Find where the given text appears and provide that cell's center as [x, y] coordinate. 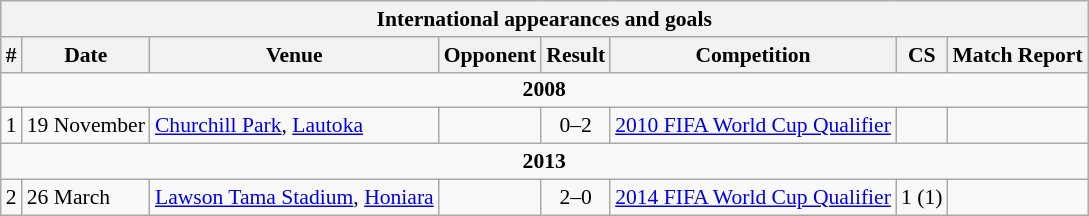
2013 [544, 162]
# [12, 55]
Match Report [1017, 55]
19 November [86, 126]
CS [922, 55]
International appearances and goals [544, 19]
Lawson Tama Stadium, Honiara [294, 197]
26 March [86, 197]
Date [86, 55]
Venue [294, 55]
Competition [753, 55]
1 [12, 126]
1 (1) [922, 197]
Churchill Park, Lautoka [294, 126]
0–2 [576, 126]
2008 [544, 90]
Opponent [490, 55]
2 [12, 197]
2010 FIFA World Cup Qualifier [753, 126]
Result [576, 55]
2014 FIFA World Cup Qualifier [753, 197]
2–0 [576, 197]
